Pinpoint the cell where the given text exists, returning its (X, Y) midpoint coordinate. 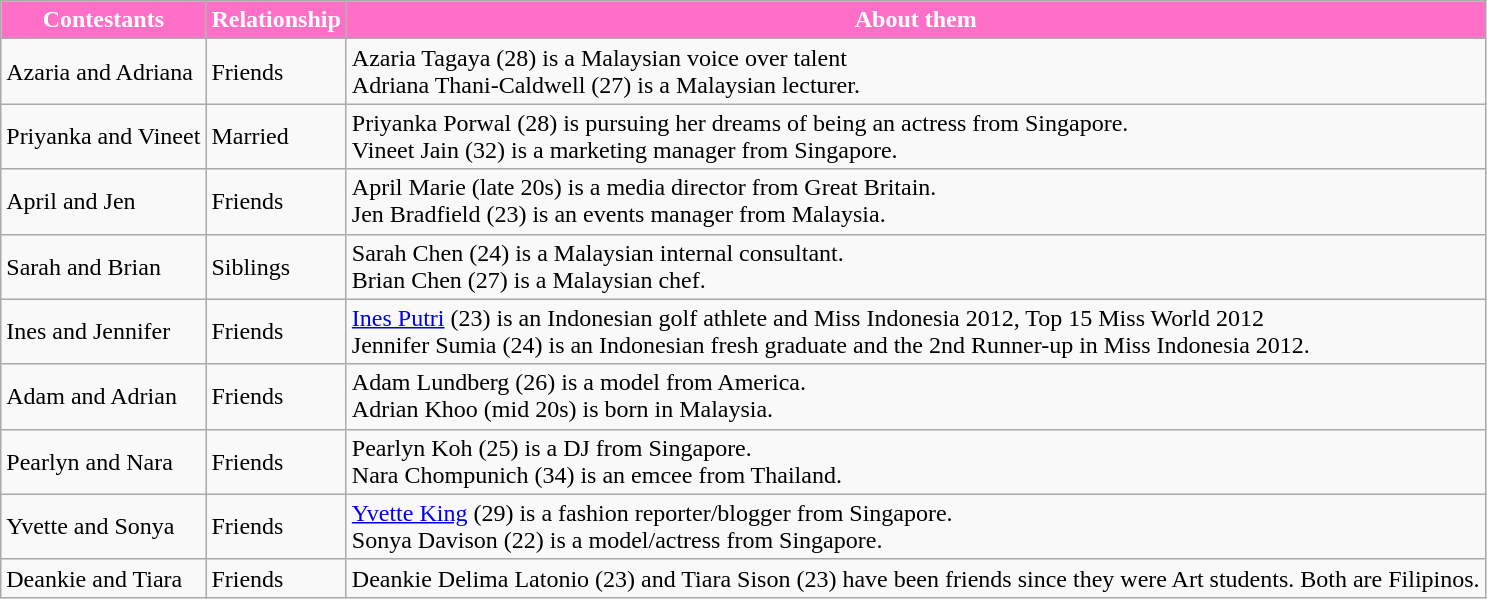
Pearlyn Koh (25) is a DJ from Singapore.Nara Chompunich (34) is an emcee from Thailand. (916, 462)
Yvette King (29) is a fashion reporter/blogger from Singapore.Sonya Davison (22) is a model/actress from Singapore. (916, 526)
April and Jen (104, 202)
Sarah and Brian (104, 266)
About them (916, 20)
April Marie (late 20s) is a media director from Great Britain.Jen Bradfield (23) is an events manager from Malaysia. (916, 202)
Pearlyn and Nara (104, 462)
Adam and Adrian (104, 396)
Contestants (104, 20)
Deankie and Tiara (104, 578)
Sarah Chen (24) is a Malaysian internal consultant.Brian Chen (27) is a Malaysian chef. (916, 266)
Yvette and Sonya (104, 526)
Ines and Jennifer (104, 332)
Adam Lundberg (26) is a model from America.Adrian Khoo (mid 20s) is born in Malaysia. (916, 396)
Siblings (276, 266)
Azaria Tagaya (28) is a Malaysian voice over talentAdriana Thani-Caldwell (27) is a Malaysian lecturer. (916, 72)
Deankie Delima Latonio (23) and Tiara Sison (23) have been friends since they were Art students. Both are Filipinos. (916, 578)
Priyanka Porwal (28) is pursuing her dreams of being an actress from Singapore.Vineet Jain (32) is a marketing manager from Singapore. (916, 136)
Married (276, 136)
Azaria and Adriana (104, 72)
Relationship (276, 20)
Priyanka and Vineet (104, 136)
